Search for the cell housing the specified text and yield its (X, Y) center coordinate. 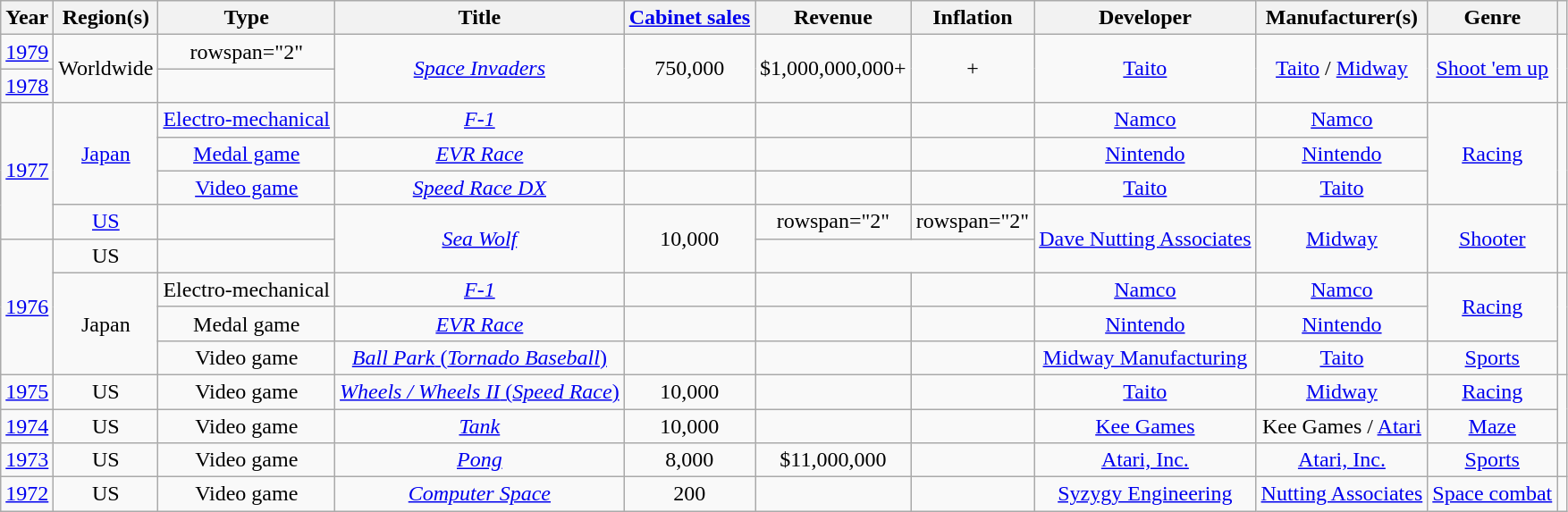
Cabinet sales (689, 18)
Title (480, 18)
Type (247, 18)
Region(s) (105, 18)
750,000 (689, 69)
Syzygy Engineering (1145, 494)
Shoot 'em up (1493, 69)
Dave Nutting Associates (1145, 239)
Ball Park (Tornado Baseball) (480, 357)
Revenue (833, 18)
$11,000,000 (833, 460)
Sea Wolf (480, 239)
Inflation (973, 18)
Worldwide (105, 69)
$1,000,000,000+ (833, 69)
1979 (27, 52)
1972 (27, 494)
1976 (27, 306)
Developer (1145, 18)
Manufacturer(s) (1342, 18)
Maze (1493, 426)
Wheels / Wheels II (Speed Race) (480, 391)
Kee Games (1145, 426)
Nutting Associates (1342, 494)
Pong (480, 460)
1973 (27, 460)
Tank (480, 426)
200 (689, 494)
Midway Manufacturing (1145, 357)
+ (973, 69)
Computer Space (480, 494)
1977 (27, 171)
Space combat (1493, 494)
1978 (27, 86)
Year (27, 18)
Kee Games / Atari (1342, 426)
1975 (27, 391)
1974 (27, 426)
Space Invaders (480, 69)
Taito / Midway (1342, 69)
Shooter (1493, 239)
Speed Race DX (480, 188)
Genre (1493, 18)
8,000 (689, 460)
